Return the (X, Y) coordinate for the center point of the cell that contains the specified text.  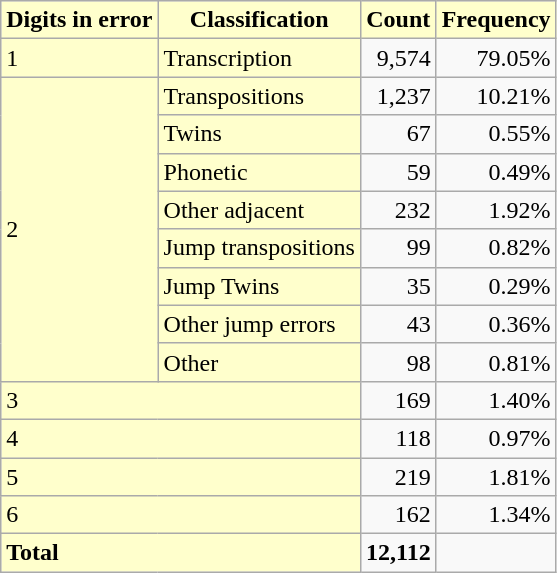
3 (181, 400)
Digits in error (80, 20)
Other jump errors (259, 324)
9,574 (398, 58)
1 (80, 58)
232 (398, 210)
219 (398, 477)
Other (259, 362)
99 (398, 248)
0.97% (496, 438)
Jump Twins (259, 286)
Count (398, 20)
10.21% (496, 96)
0.29% (496, 286)
1,237 (398, 96)
Transcription (259, 58)
1.81% (496, 477)
Frequency (496, 20)
Other adjacent (259, 210)
79.05% (496, 58)
5 (181, 477)
Twins (259, 134)
0.55% (496, 134)
2 (80, 229)
0.81% (496, 362)
1.40% (496, 400)
Transpositions (259, 96)
162 (398, 515)
1.34% (496, 515)
Classification (259, 20)
Jump transpositions (259, 248)
43 (398, 324)
0.36% (496, 324)
6 (181, 515)
67 (398, 134)
1.92% (496, 210)
4 (181, 438)
0.49% (496, 172)
35 (398, 286)
0.82% (496, 248)
59 (398, 172)
118 (398, 438)
98 (398, 362)
12,112 (398, 553)
Phonetic (259, 172)
Total (181, 553)
169 (398, 400)
